Pinpoint the cell where the given text exists, returning its [x, y] midpoint coordinate. 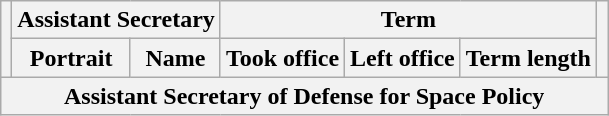
Portrait [72, 58]
Assistant Secretary of Defense for Space Policy [304, 96]
Term [408, 20]
Name [175, 58]
Took office [282, 58]
Term length [528, 58]
Left office [403, 58]
Assistant Secretary [116, 20]
